Capture the cell that displays the provided text and extract its [x, y] central coordinate. 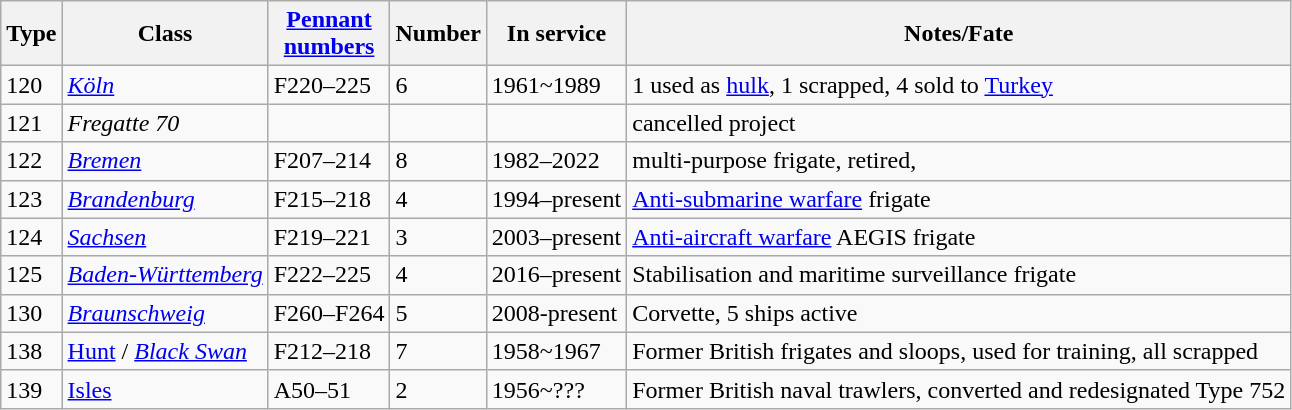
122 [32, 161]
138 [32, 351]
F220–225 [329, 85]
139 [32, 389]
F260–F264 [329, 313]
Pennantnumbers [329, 34]
1958~1967 [556, 351]
Braunschweig [165, 313]
1961~1989 [556, 85]
Anti-submarine warfare frigate [959, 199]
Former British frigates and sloops, used for training, all scrapped [959, 351]
2003–present [556, 237]
1994–present [556, 199]
multi-purpose frigate, retired, [959, 161]
F222–225 [329, 275]
7 [438, 351]
6 [438, 85]
In service [556, 34]
130 [32, 313]
Sachsen [165, 237]
F207–214 [329, 161]
124 [32, 237]
Number [438, 34]
F215–218 [329, 199]
Köln [165, 85]
121 [32, 123]
1982–2022 [556, 161]
123 [32, 199]
120 [32, 85]
Type [32, 34]
1956~??? [556, 389]
2016–present [556, 275]
Isles [165, 389]
F212–218 [329, 351]
Baden-Württemberg [165, 275]
cancelled project [959, 123]
5 [438, 313]
Class [165, 34]
Fregatte 70 [165, 123]
1 used as hulk, 1 scrapped, 4 sold to Turkey [959, 85]
Anti-aircraft warfare AEGIS frigate [959, 237]
Bremen [165, 161]
Brandenburg [165, 199]
Corvette, 5 ships active [959, 313]
3 [438, 237]
125 [32, 275]
2 [438, 389]
Stabilisation and maritime surveillance frigate [959, 275]
Hunt / Black Swan [165, 351]
Notes/Fate [959, 34]
2008-present [556, 313]
8 [438, 161]
F219–221 [329, 237]
A50–51 [329, 389]
Former British naval trawlers, converted and redesignated Type 752 [959, 389]
